Return the [x, y] coordinate for the center point of the cell that contains the specified text.  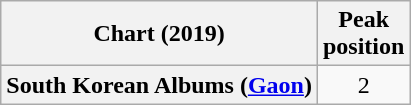
2 [363, 85]
Chart (2019) [160, 34]
Peakposition [363, 34]
South Korean Albums (Gaon) [160, 85]
